Return [X, Y] of the center of cell containing provided text 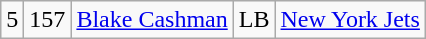
157 [48, 20]
5 [12, 20]
Blake Cashman [152, 20]
LB [254, 20]
New York Jets [350, 20]
